Detect which cell encompasses the target text, then output its [x, y] center coordinate. 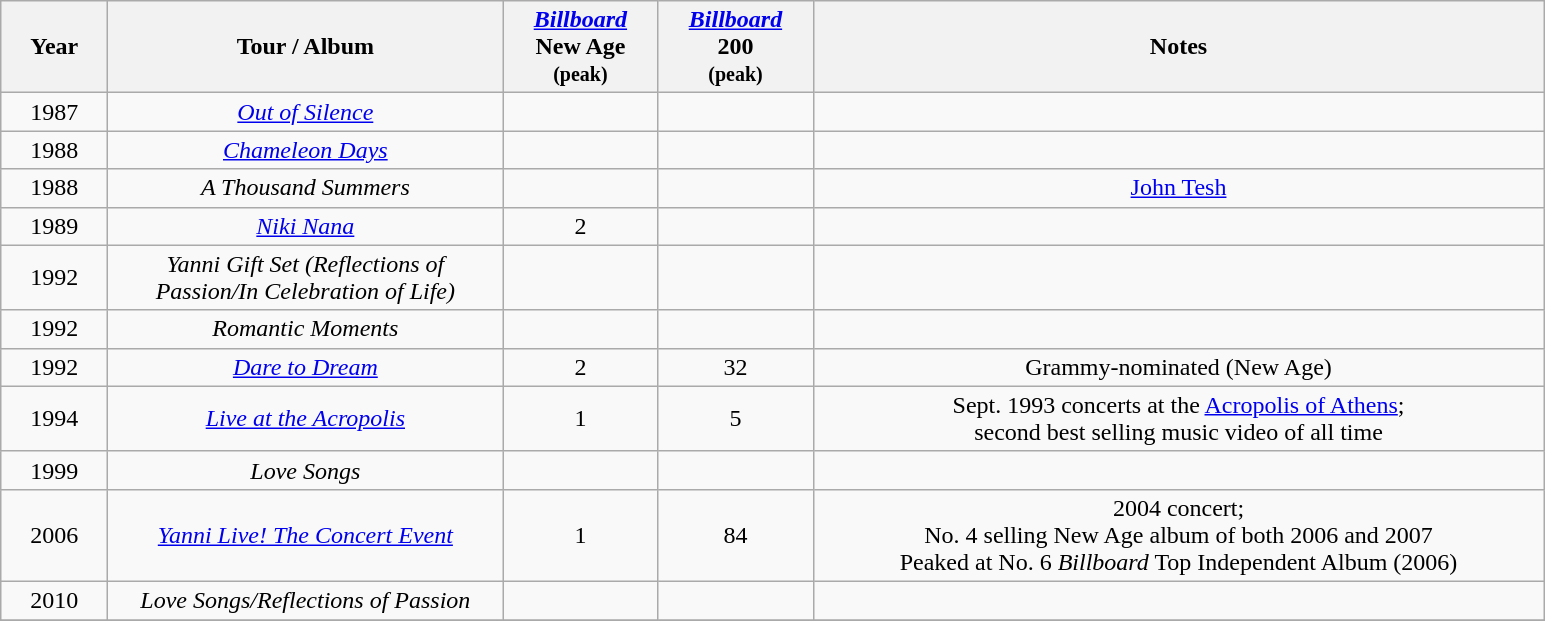
Romantic Moments [306, 329]
Out of Silence [306, 112]
32 [736, 367]
1999 [54, 470]
Billboard 200(peak) [736, 47]
1989 [54, 226]
2010 [54, 600]
84 [736, 535]
Year [54, 47]
1987 [54, 112]
2006 [54, 535]
Billboard New Age(peak) [580, 47]
Love Songs/Reflections of Passion [306, 600]
Yanni Gift Set (Reflections of Passion/In Celebration of Life) [306, 278]
Tour / Album [306, 47]
2004 concert;No. 4 selling New Age album of both 2006 and 2007Peaked at No. 6 Billboard Top Independent Album (2006) [1178, 535]
Sept. 1993 concerts at the Acropolis of Athens;second best selling music video of all time [1178, 418]
1994 [54, 418]
John Tesh [1178, 188]
Chameleon Days [306, 150]
Niki Nana [306, 226]
Yanni Live! The Concert Event [306, 535]
Live at the Acropolis [306, 418]
A Thousand Summers [306, 188]
Love Songs [306, 470]
5 [736, 418]
Dare to Dream [306, 367]
Notes [1178, 47]
Grammy-nominated (New Age) [1178, 367]
